Capture the cell that displays the provided text and extract its (x, y) central coordinate. 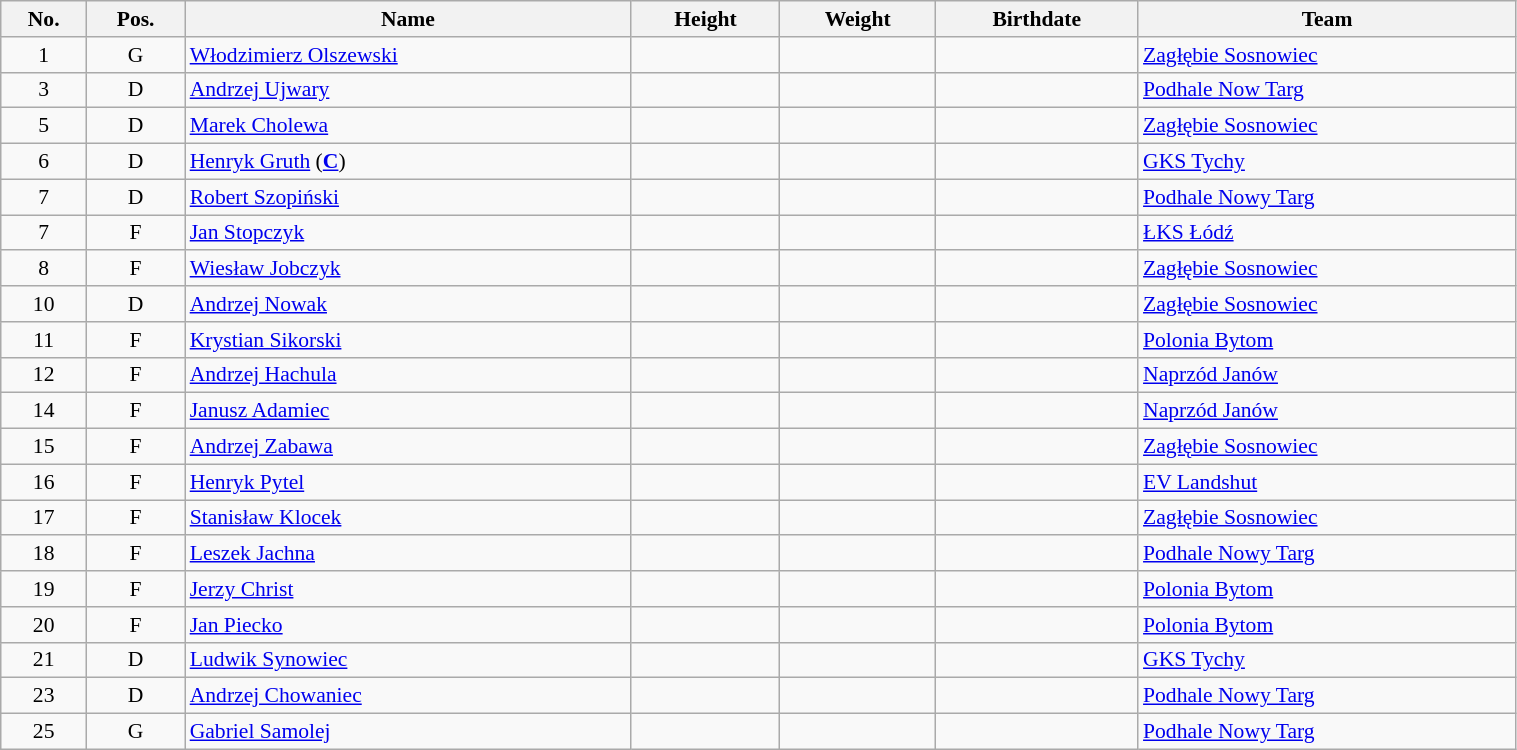
16 (44, 482)
ŁKS Łódź (1327, 233)
Marek Cholewa (408, 126)
Krystian Sikorski (408, 340)
6 (44, 162)
Robert Szopiński (408, 197)
Weight (858, 19)
19 (44, 589)
5 (44, 126)
20 (44, 625)
Jan Piecko (408, 625)
Gabriel Samolej (408, 732)
12 (44, 375)
Height (705, 19)
10 (44, 304)
Henryk Pytel (408, 482)
Stanisław Klocek (408, 518)
18 (44, 554)
Ludwik Synowiec (408, 660)
1 (44, 55)
Andrzej Chowaniec (408, 696)
Andrzej Nowak (408, 304)
Andrzej Ujwary (408, 90)
Name (408, 19)
25 (44, 732)
14 (44, 411)
Jan Stopczyk (408, 233)
EV Landshut (1327, 482)
Janusz Adamiec (408, 411)
11 (44, 340)
No. (44, 19)
Włodzimierz Olszewski (408, 55)
23 (44, 696)
15 (44, 447)
8 (44, 269)
Team (1327, 19)
Leszek Jachna (408, 554)
Podhale Now Targ (1327, 90)
3 (44, 90)
21 (44, 660)
Pos. (136, 19)
17 (44, 518)
Wiesław Jobczyk (408, 269)
Andrzej Zabawa (408, 447)
Henryk Gruth (C) (408, 162)
Andrzej Hachula (408, 375)
Birthdate (1037, 19)
Jerzy Christ (408, 589)
